Identify which cell holds the provided text, then report its (x, y) central coordinate. 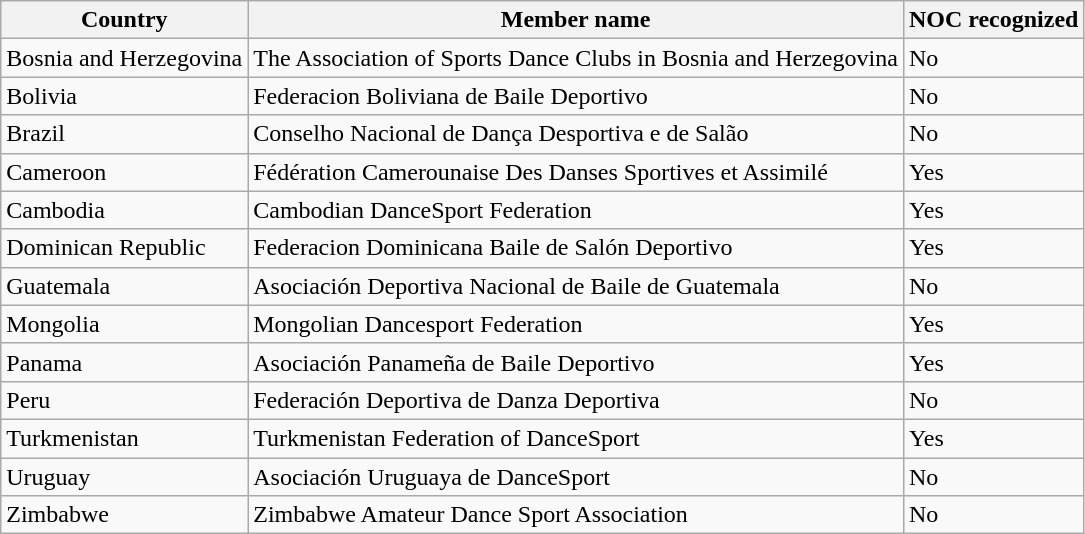
Uruguay (124, 477)
Zimbabwe Amateur Dance Sport Association (576, 515)
Fédération Camerounaise Des Danses Sportives et Assimilé (576, 172)
Country (124, 20)
Cambodia (124, 210)
Asociación Uruguaya de DanceSport (576, 477)
Bolivia (124, 96)
Mongolia (124, 324)
Cambodian DanceSport Federation (576, 210)
Asociación Deportiva Nacional de Baile de Guatemala (576, 286)
Mongolian Dancesport Federation (576, 324)
Member name (576, 20)
Turkmenistan Federation of DanceSport (576, 438)
Cameroon (124, 172)
Peru (124, 400)
Conselho Nacional de Dança Desportiva e de Salão (576, 134)
Panama (124, 362)
Asociación Panameña de Baile Deportivo (576, 362)
The Association of Sports Dance Clubs in Bosnia and Herzegovina (576, 58)
Turkmenistan (124, 438)
Bosnia and Herzegovina (124, 58)
Dominican Republic (124, 248)
Federacion Boliviana de Baile Deportivo (576, 96)
Guatemala (124, 286)
Brazil (124, 134)
Federacion Dominicana Baile de Salón Deportivo (576, 248)
NOC recognized (994, 20)
Zimbabwe (124, 515)
Federación Deportiva de Danza Deportiva (576, 400)
